Detect which cell encompasses the target text, then output its [x, y] center coordinate. 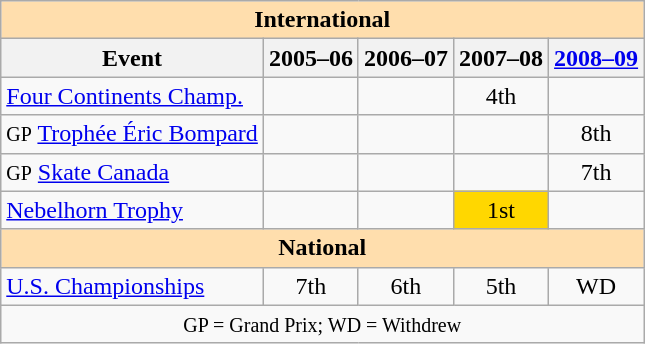
2005–06 [310, 58]
Four Continents Champ. [132, 96]
International [322, 20]
8th [596, 134]
GP = Grand Prix; WD = Withdrew [322, 324]
Event [132, 58]
2006–07 [406, 58]
GP Skate Canada [132, 172]
5th [500, 286]
6th [406, 286]
WD [596, 286]
National [322, 248]
GP Trophée Éric Bompard [132, 134]
Nebelhorn Trophy [132, 210]
1st [500, 210]
2008–09 [596, 58]
U.S. Championships [132, 286]
4th [500, 96]
2007–08 [500, 58]
